Return the [X, Y] coordinate for the center point of the cell that contains the specified text.  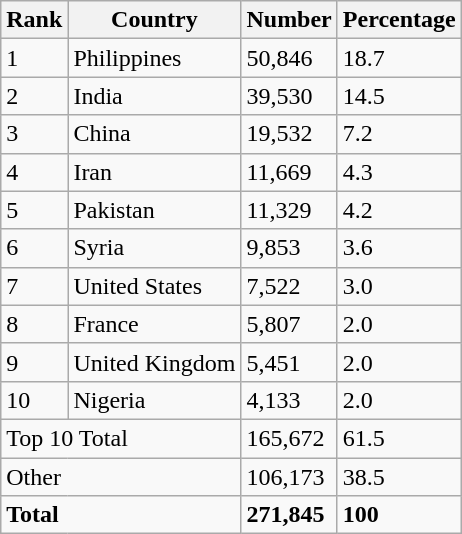
7 [34, 286]
Philippines [154, 58]
Percentage [399, 20]
1 [34, 58]
19,532 [289, 134]
2 [34, 96]
9,853 [289, 248]
Pakistan [154, 210]
France [154, 324]
18.7 [399, 58]
7.2 [399, 134]
Other [121, 477]
Number [289, 20]
100 [399, 515]
8 [34, 324]
106,173 [289, 477]
Syria [154, 248]
India [154, 96]
38.5 [399, 477]
39,530 [289, 96]
14.5 [399, 96]
271,845 [289, 515]
Nigeria [154, 400]
5 [34, 210]
3.0 [399, 286]
5,807 [289, 324]
11,329 [289, 210]
7,522 [289, 286]
5,451 [289, 362]
Country [154, 20]
11,669 [289, 172]
6 [34, 248]
4,133 [289, 400]
61.5 [399, 438]
Iran [154, 172]
4.3 [399, 172]
10 [34, 400]
Top 10 Total [121, 438]
50,846 [289, 58]
3 [34, 134]
9 [34, 362]
Total [121, 515]
4.2 [399, 210]
Rank [34, 20]
China [154, 134]
4 [34, 172]
165,672 [289, 438]
United States [154, 286]
3.6 [399, 248]
United Kingdom [154, 362]
